For the text-containing cell, return its midpoint in [X, Y] coordinate format. 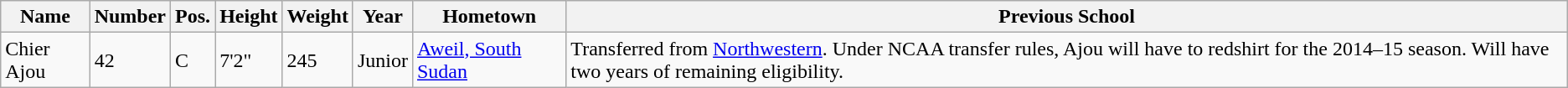
Hometown [489, 17]
Junior [382, 60]
Height [249, 17]
245 [317, 60]
42 [130, 60]
7'2" [249, 60]
Pos. [193, 17]
Chier Ajou [45, 60]
Previous School [1067, 17]
Name [45, 17]
C [193, 60]
Year [382, 17]
Weight [317, 17]
Aweil, South Sudan [489, 60]
Number [130, 17]
